Detect which cell encompasses the target text, then output its (x, y) center coordinate. 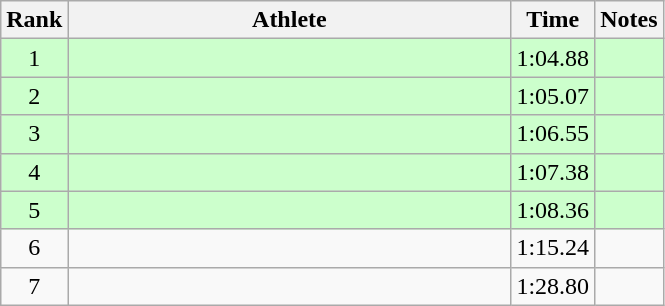
7 (34, 286)
1:28.80 (553, 286)
1:15.24 (553, 248)
1:05.07 (553, 96)
5 (34, 210)
3 (34, 134)
Time (553, 20)
Notes (629, 20)
Rank (34, 20)
4 (34, 172)
6 (34, 248)
1:06.55 (553, 134)
1 (34, 58)
1:07.38 (553, 172)
1:08.36 (553, 210)
1:04.88 (553, 58)
2 (34, 96)
Athlete (290, 20)
